Extract the (x, y) coordinate from the center of the cell holding the provided text.  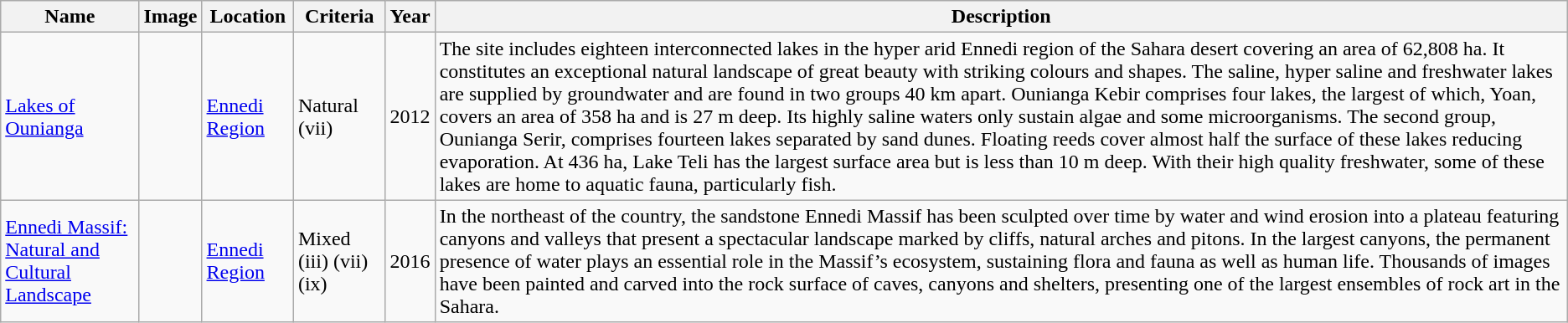
Image (171, 17)
Criteria (339, 17)
Natural (vii) (339, 116)
Year (410, 17)
2016 (410, 261)
Location (248, 17)
Name (70, 17)
Lakes of Ounianga (70, 116)
2012 (410, 116)
Ennedi Massif: Natural and Cultural Landscape (70, 261)
Description (1001, 17)
Mixed (iii) (vii) (ix) (339, 261)
